Scan for the cell matching the given text and deliver its (x, y) coordinate at center. 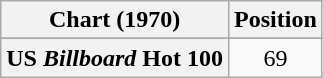
US Billboard Hot 100 (115, 58)
69 (276, 58)
Chart (1970) (115, 20)
Position (276, 20)
